Scan for the cell matching the given text and deliver its [X, Y] coordinate at center. 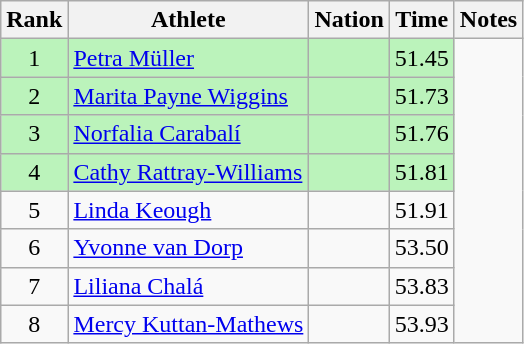
53.83 [422, 286]
Cathy Rattray-Williams [188, 172]
Petra Müller [188, 58]
Marita Payne Wiggins [188, 96]
4 [34, 172]
Liliana Chalá [188, 286]
51.76 [422, 134]
Notes [488, 20]
Time [422, 20]
2 [34, 96]
Norfalia Carabalí [188, 134]
51.73 [422, 96]
51.91 [422, 210]
Athlete [188, 20]
8 [34, 324]
3 [34, 134]
51.81 [422, 172]
Yvonne van Dorp [188, 248]
Nation [349, 20]
5 [34, 210]
Rank [34, 20]
53.93 [422, 324]
7 [34, 286]
6 [34, 248]
53.50 [422, 248]
51.45 [422, 58]
Mercy Kuttan-Mathews [188, 324]
1 [34, 58]
Linda Keough [188, 210]
